Determine the [x, y] coordinate at the center of the cell enclosing the given text.  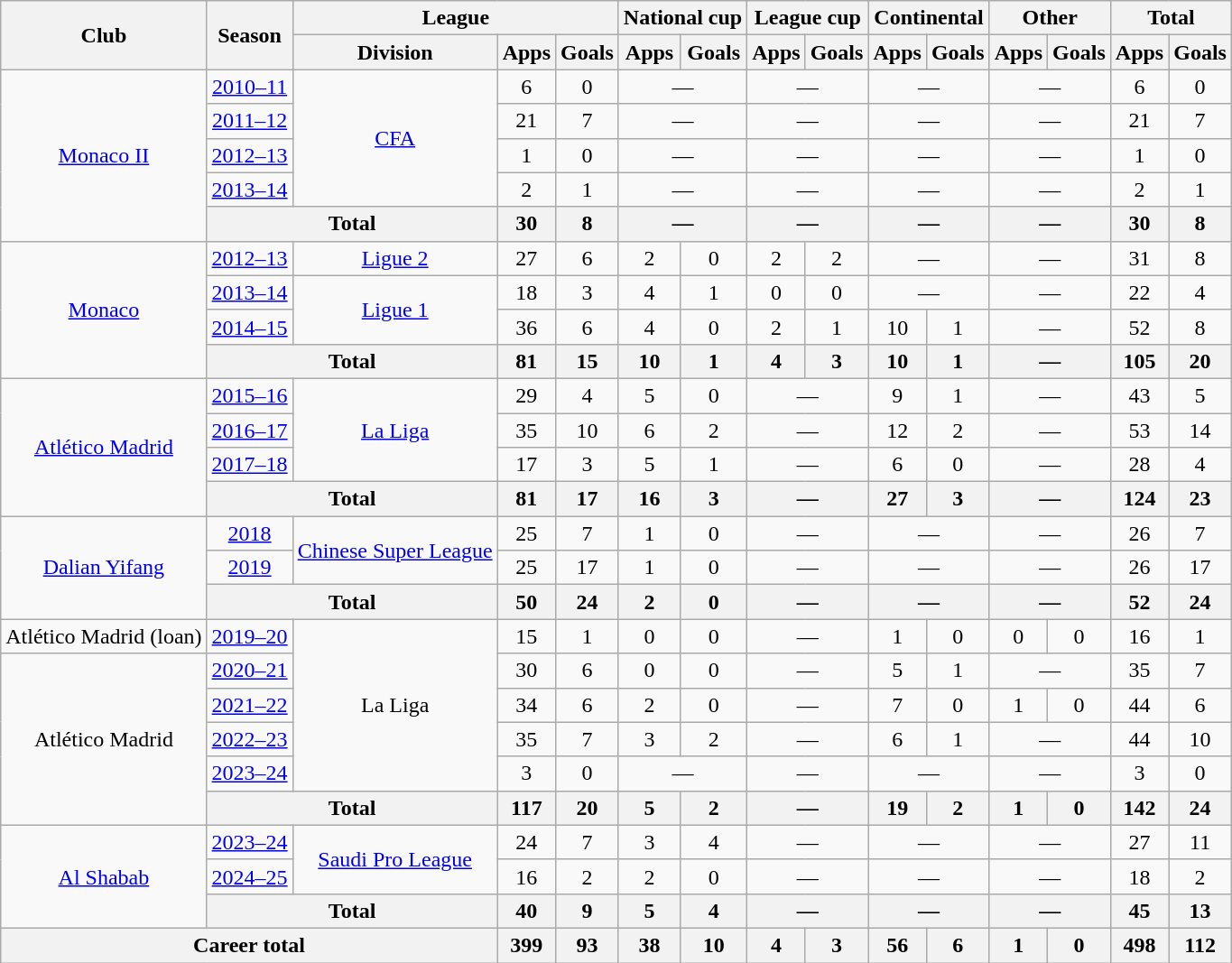
Club [104, 35]
2017–18 [249, 465]
2019 [249, 568]
National cup [682, 18]
2024–25 [249, 876]
2022–23 [249, 739]
2019–20 [249, 636]
28 [1139, 465]
CFA [395, 138]
Al Shabab [104, 876]
19 [897, 808]
Ligue 2 [395, 258]
14 [1200, 431]
League [455, 18]
105 [1139, 361]
38 [649, 945]
399 [526, 945]
2014–15 [249, 327]
13 [1200, 911]
40 [526, 911]
Monaco II [104, 155]
Chinese Super League [395, 551]
2021–22 [249, 705]
2018 [249, 533]
Other [1050, 18]
23 [1200, 499]
112 [1200, 945]
Monaco [104, 310]
2016–17 [249, 431]
142 [1139, 808]
29 [526, 395]
34 [526, 705]
498 [1139, 945]
Career total [249, 945]
Saudi Pro League [395, 859]
Season [249, 35]
53 [1139, 431]
2011–12 [249, 121]
Ligue 1 [395, 310]
56 [897, 945]
117 [526, 808]
93 [588, 945]
2020–21 [249, 671]
League cup [808, 18]
Dalian Yifang [104, 568]
12 [897, 431]
Continental [929, 18]
11 [1200, 842]
36 [526, 327]
45 [1139, 911]
Division [395, 52]
2010–11 [249, 87]
124 [1139, 499]
43 [1139, 395]
22 [1139, 292]
2015–16 [249, 395]
50 [526, 602]
Atlético Madrid (loan) [104, 636]
31 [1139, 258]
